Detect which cell encompasses the target text, then output its (X, Y) center coordinate. 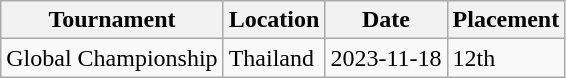
Tournament (112, 20)
2023-11-18 (386, 58)
Thailand (274, 58)
Date (386, 20)
Placement (506, 20)
Location (274, 20)
Global Championship (112, 58)
12th (506, 58)
